Pinpoint the cell where the given text exists, returning its [X, Y] midpoint coordinate. 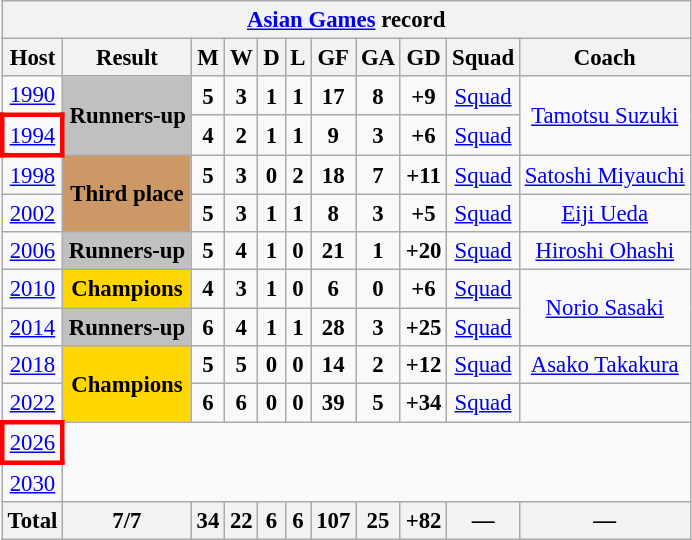
2014 [32, 327]
7 [378, 176]
+12 [423, 364]
25 [378, 521]
2030 [32, 482]
M [208, 58]
Coach [604, 58]
1998 [32, 176]
+25 [423, 327]
+82 [423, 521]
2018 [32, 364]
2022 [32, 402]
17 [334, 96]
Satoshi Miyauchi [604, 176]
2002 [32, 214]
1994 [32, 136]
1990 [32, 96]
9 [334, 136]
GA [378, 58]
39 [334, 402]
Host [32, 58]
14 [334, 364]
Asian Games record [346, 20]
18 [334, 176]
D [272, 58]
7/7 [128, 521]
2010 [32, 289]
2006 [32, 251]
Eiji Ueda [604, 214]
+11 [423, 176]
L [298, 58]
Tamotsu Suzuki [604, 116]
Norio Sasaki [604, 308]
GF [334, 58]
W [242, 58]
+9 [423, 96]
28 [334, 327]
Result [128, 58]
+34 [423, 402]
107 [334, 521]
Third place [128, 194]
GD [423, 58]
Asako Takakura [604, 364]
Total [32, 521]
22 [242, 521]
2026 [32, 442]
+20 [423, 251]
21 [334, 251]
Hiroshi Ohashi [604, 251]
+5 [423, 214]
34 [208, 521]
